Output the (x, y) coordinate of the center of the cell containing the given text.  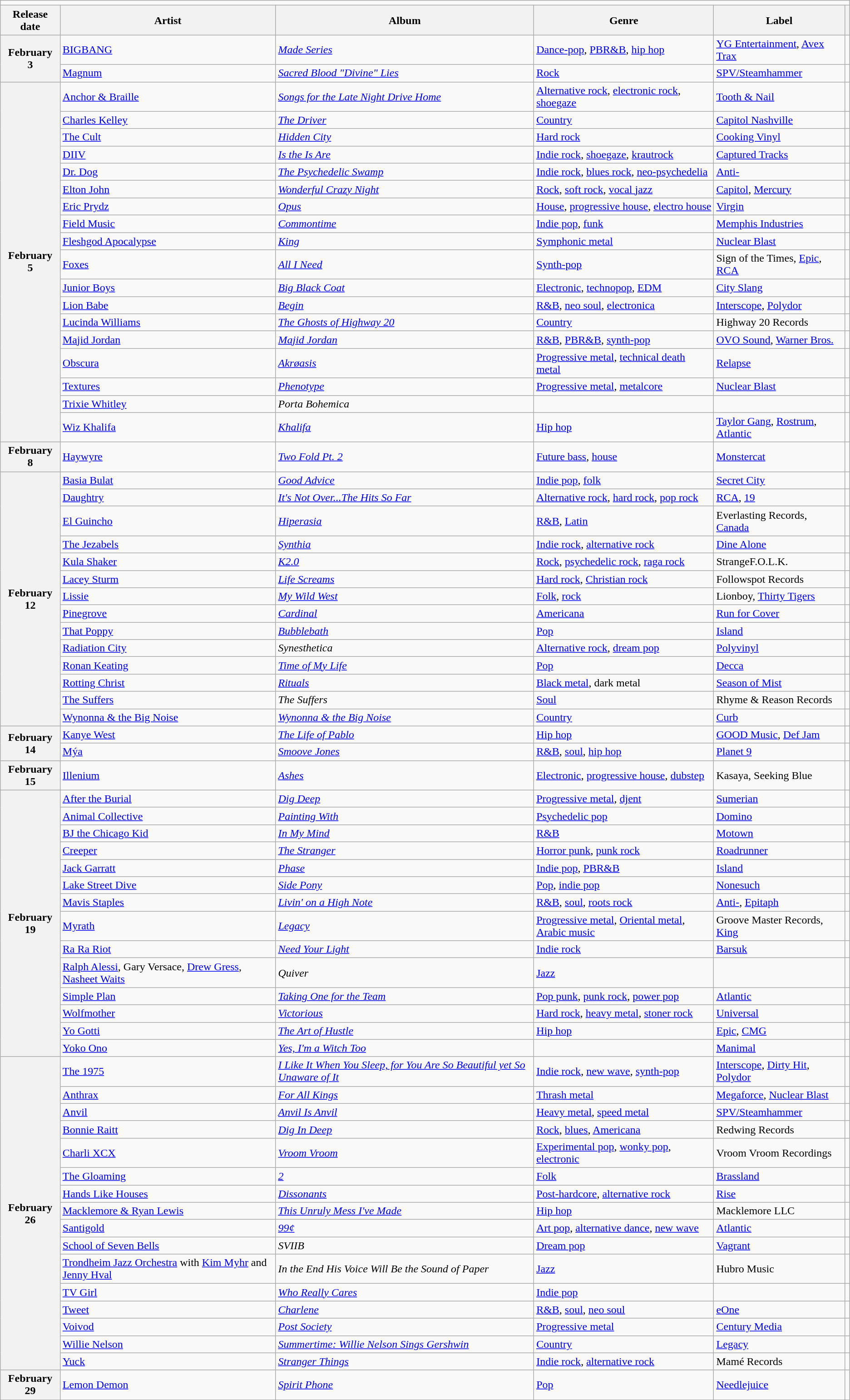
Made Series (405, 50)
Tweet (168, 1310)
Khalifa (405, 427)
Kasaya, Seeking Blue (779, 775)
Summertime: Willie Nelson Sings Gershwin (405, 1344)
Foxes (168, 264)
BIGBANG (168, 50)
The Jezabels (168, 544)
Smoove Jones (405, 752)
Mamé Records (779, 1361)
Alternative rock, hard rock, pop rock (624, 497)
Everlasting Records, Canada (779, 521)
Soul (624, 700)
It's Not Over...The Hits So Far (405, 497)
Begin (405, 305)
Illenium (168, 775)
Hubro Music (779, 1269)
Planet 9 (779, 752)
Voivod (168, 1327)
I Like It When You Sleep, for You Are So Beautiful yet So Unaware of It (405, 1071)
The Driver (405, 120)
The Life of Pablo (405, 735)
February14 (30, 743)
Decca (779, 665)
Good Advice (405, 480)
StrangeF.O.L.K. (779, 561)
Rock, blues, Americana (624, 1129)
Elton John (168, 189)
Rise (779, 1193)
Art pop, alternative dance, new wave (624, 1228)
R&B, soul, roots rock (624, 903)
BJ the Chicago Kid (168, 833)
R&B, Latin (624, 521)
Rock, psychedelic rock, raga rock (624, 561)
Dig In Deep (405, 1129)
Synesthetica (405, 648)
K2.0 (405, 561)
Bubblebath (405, 631)
R&B, neo soul, electronica (624, 305)
El Guincho (168, 521)
February12 (30, 599)
Sacred Blood "Divine" Lies (405, 73)
Fleshgod Apocalypse (168, 241)
Macklemore LLC (779, 1211)
Pop, indie pop (624, 885)
Haywyre (168, 457)
For All Kings (405, 1095)
February15 (30, 775)
R&B, PBR&B, synth-pop (624, 340)
Lacey Sturm (168, 579)
Redwing Records (779, 1129)
The Stranger (405, 850)
Monstercat (779, 457)
Folk, rock (624, 596)
Progressive metal, Oriental metal, Arabic music (624, 926)
Indie pop (624, 1292)
February5 (30, 262)
February29 (30, 1385)
Dissonants (405, 1193)
Mavis Staples (168, 903)
Taylor Gang, Rostrum, Atlantic (779, 427)
The Art of Hustle (405, 1031)
King (405, 241)
Epic, CMG (779, 1031)
Pop punk, punk rock, power pop (624, 996)
Progressive metal, metalcore (624, 387)
Sign of the Times, Epic, RCA (779, 264)
Yoko Ono (168, 1048)
Needlejuice (779, 1385)
Livin' on a High Note (405, 903)
Junior Boys (168, 288)
Is the Is Are (405, 154)
Opus (405, 206)
Hard rock (624, 137)
After the Burial (168, 799)
Wonderful Crazy Night (405, 189)
Phenotype (405, 387)
Lissie (168, 596)
Big Black Coat (405, 288)
Indie rock, new wave, synth-pop (624, 1071)
Post Society (405, 1327)
eOne (779, 1310)
R&B (624, 833)
Polyvinyl (779, 648)
Trixie Whitley (168, 404)
Anchor & Braille (168, 96)
Psychedelic pop (624, 816)
Kanye West (168, 735)
Nonesuch (779, 885)
Hiperasia (405, 521)
Myrath (168, 926)
Hard rock, Christian rock (624, 579)
Obscura (168, 363)
Interscope, Polydor (779, 305)
City Slang (779, 288)
Field Music (168, 223)
Brassland (779, 1176)
Barsuk (779, 949)
Megaforce, Nuclear Blast (779, 1095)
Secret City (779, 480)
Lionboy, Thirty Tigers (779, 596)
Santigold (168, 1228)
House, progressive house, electro house (624, 206)
Symphonic metal (624, 241)
Label (779, 20)
Vroom Vroom (405, 1153)
Indie pop, funk (624, 223)
Akrøasis (405, 363)
Anti- (779, 172)
Indie rock, shoegaze, krautrock (624, 154)
Relapse (779, 363)
Progressive metal, djent (624, 799)
Indie pop, folk (624, 480)
Black metal, dark metal (624, 683)
Dig Deep (405, 799)
Capitol Nashville (779, 120)
Commontime (405, 223)
Anvil Is Anvil (405, 1112)
Pinegrove (168, 614)
Willie Nelson (168, 1344)
Bonnie Raitt (168, 1129)
Rhyme & Reason Records (779, 700)
Radiation City (168, 648)
Electronic, progressive house, dubstep (624, 775)
In the End His Voice Will Be the Sound of Paper (405, 1269)
Lake Street Dive (168, 885)
Kula Shaker (168, 561)
Painting With (405, 816)
Groove Master Records, King (779, 926)
Anti-, Epitaph (779, 903)
Experimental pop, wonky pop, electronic (624, 1153)
Century Media (779, 1327)
Release date (30, 20)
Textures (168, 387)
My Wild West (405, 596)
Taking One for the Team (405, 996)
Progressive metal, technical death metal (624, 363)
Memphis Industries (779, 223)
February26 (30, 1213)
Ralph Alessi, Gary Versace, Drew Gress, Nasheet Waits (168, 973)
YG Entertainment, Avex Trax (779, 50)
Spirit Phone (405, 1385)
Electronic, technopop, EDM (624, 288)
Daughtry (168, 497)
February3 (30, 58)
Yes, I'm a Witch Too (405, 1048)
Alternative rock, electronic rock, shoegaze (624, 96)
Who Really Cares (405, 1292)
Songs for the Late Night Drive Home (405, 96)
GOOD Music, Def Jam (779, 735)
The 1975 (168, 1071)
R&B, soul, hip hop (624, 752)
Manimal (779, 1048)
Interscope, Dirty Hit, Polydor (779, 1071)
Trondheim Jazz Orchestra with Kim Myhr and Jenny Hval (168, 1269)
Hands Like Houses (168, 1193)
February19 (30, 923)
Domino (779, 816)
Yuck (168, 1361)
Lion Babe (168, 305)
Side Pony (405, 885)
Anvil (168, 1112)
Season of Mist (779, 683)
Animal Collective (168, 816)
Dine Alone (779, 544)
99¢ (405, 1228)
Ra Ra Riot (168, 949)
Indie rock, blues rock, neo-psychedelia (624, 172)
2 (405, 1176)
Stranger Things (405, 1361)
Rituals (405, 683)
Simple Plan (168, 996)
Cooking Vinyl (779, 137)
Life Screams (405, 579)
Wolfmother (168, 1013)
Album (405, 20)
RCA, 19 (779, 497)
Rock (624, 73)
TV Girl (168, 1292)
Dr. Dog (168, 172)
Macklemore & Ryan Lewis (168, 1211)
Lemon Demon (168, 1385)
Progressive metal (624, 1327)
Two Fold Pt. 2 (405, 457)
Highway 20 Records (779, 323)
Dance-pop, PBR&B, hip hop (624, 50)
In My Mind (405, 833)
Charlene (405, 1310)
Yo Gotti (168, 1031)
This Unruly Mess I've Made (405, 1211)
Roadrunner (779, 850)
Thrash metal (624, 1095)
Indie pop, PBR&B (624, 868)
Tooth & Nail (779, 96)
Quiver (405, 973)
Hard rock, heavy metal, stoner rock (624, 1013)
Vroom Vroom Recordings (779, 1153)
Eric Prydz (168, 206)
School of Seven Bells (168, 1246)
Charles Kelley (168, 120)
Magnum (168, 73)
Synthia (405, 544)
Future bass, house (624, 457)
Americana (624, 614)
Basia Bulat (168, 480)
Wiz Khalifa (168, 427)
Hidden City (405, 137)
Mýa (168, 752)
Rotting Christ (168, 683)
All I Need (405, 264)
Cardinal (405, 614)
Creeper (168, 850)
Capitol, Mercury (779, 189)
Indie rock (624, 949)
Phase (405, 868)
Universal (779, 1013)
Followspot Records (779, 579)
Vagrant (779, 1246)
Synth-pop (624, 264)
Horror punk, punk rock (624, 850)
Folk (624, 1176)
Rock, soft rock, vocal jazz (624, 189)
SVIIB (405, 1246)
Run for Cover (779, 614)
Ronan Keating (168, 665)
The Ghosts of Highway 20 (405, 323)
R&B, soul, neo soul (624, 1310)
Curb (779, 717)
Porta Bohemica (405, 404)
Genre (624, 20)
Time of My Life (405, 665)
Captured Tracks (779, 154)
OVO Sound, Warner Bros. (779, 340)
Dream pop (624, 1246)
Victorious (405, 1013)
Motown (779, 833)
The Gloaming (168, 1176)
Need Your Light (405, 949)
Artist (168, 20)
Ashes (405, 775)
Sumerian (779, 799)
Alternative rock, dream pop (624, 648)
Charli XCX (168, 1153)
Jack Garratt (168, 868)
DIIV (168, 154)
The Psychedelic Swamp (405, 172)
February8 (30, 457)
Heavy metal, speed metal (624, 1112)
That Poppy (168, 631)
Anthrax (168, 1095)
The Cult (168, 137)
Virgin (779, 206)
Post-hardcore, alternative rock (624, 1193)
Lucinda Williams (168, 323)
